Extract the (X, Y) coordinate from the center of the cell holding the provided text.  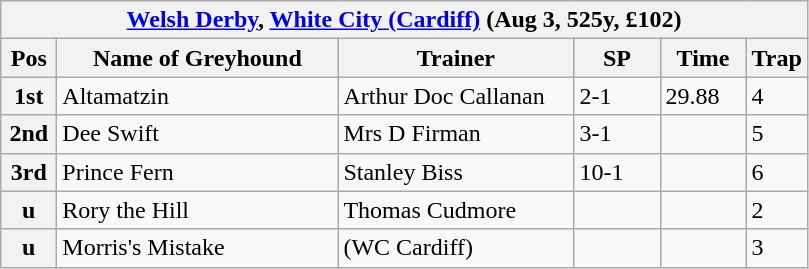
2-1 (617, 96)
1st (29, 96)
Rory the Hill (198, 210)
3 (776, 248)
Prince Fern (198, 172)
2nd (29, 134)
Morris's Mistake (198, 248)
5 (776, 134)
Thomas Cudmore (456, 210)
Arthur Doc Callanan (456, 96)
3rd (29, 172)
10-1 (617, 172)
29.88 (703, 96)
Pos (29, 58)
4 (776, 96)
Dee Swift (198, 134)
Trap (776, 58)
Stanley Biss (456, 172)
(WC Cardiff) (456, 248)
3-1 (617, 134)
6 (776, 172)
SP (617, 58)
Trainer (456, 58)
Mrs D Firman (456, 134)
Altamatzin (198, 96)
Time (703, 58)
2 (776, 210)
Name of Greyhound (198, 58)
Welsh Derby, White City (Cardiff) (Aug 3, 525y, £102) (404, 20)
